Provide the [X, Y] coordinate of the cell's center where the given text is located.  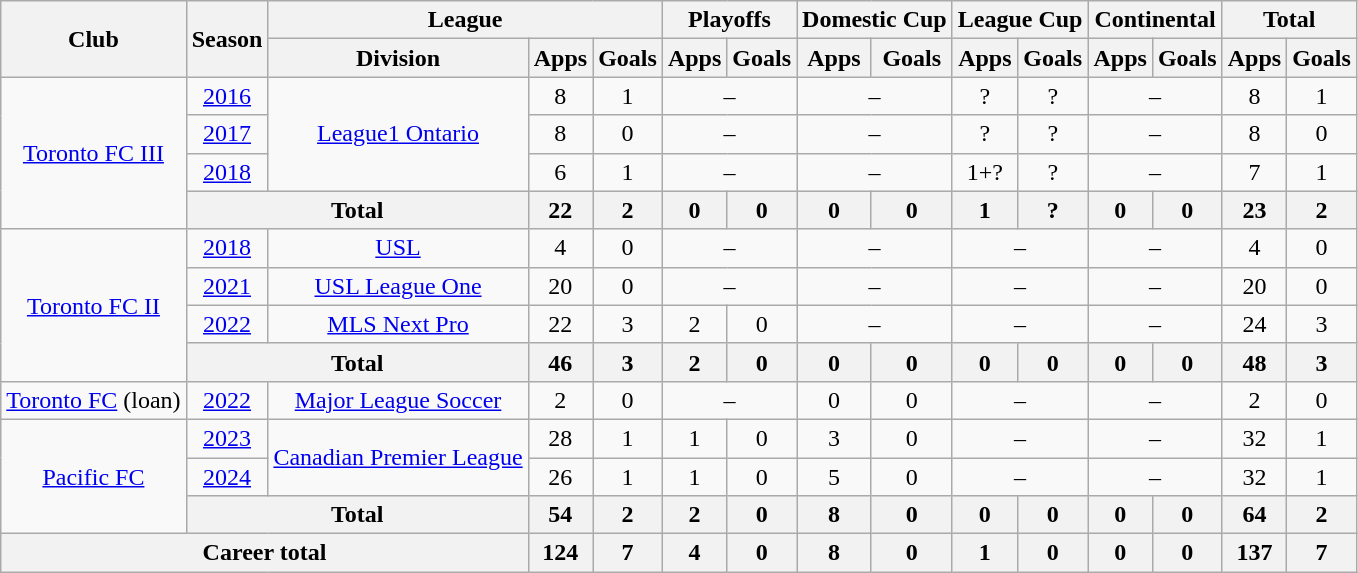
Club [94, 39]
Toronto FC (loan) [94, 400]
137 [1254, 553]
64 [1254, 515]
48 [1254, 362]
124 [560, 553]
1+? [984, 172]
Continental [1155, 20]
54 [560, 515]
46 [560, 362]
Season [227, 39]
Playoffs [729, 20]
23 [1254, 210]
Toronto FC II [94, 305]
League [465, 20]
24 [1254, 324]
Toronto FC III [94, 153]
Major League Soccer [398, 400]
League Cup [1020, 20]
6 [560, 172]
26 [560, 477]
Domestic Cup [875, 20]
2023 [227, 438]
League1 Ontario [398, 134]
USL League One [398, 286]
2017 [227, 134]
Division [398, 58]
Career total [264, 553]
2016 [227, 96]
2021 [227, 286]
USL [398, 248]
Canadian Premier League [398, 457]
5 [834, 477]
MLS Next Pro [398, 324]
Pacific FC [94, 476]
2024 [227, 477]
28 [560, 438]
